From the cell containing the given text, extract its center point as (x, y) coordinate. 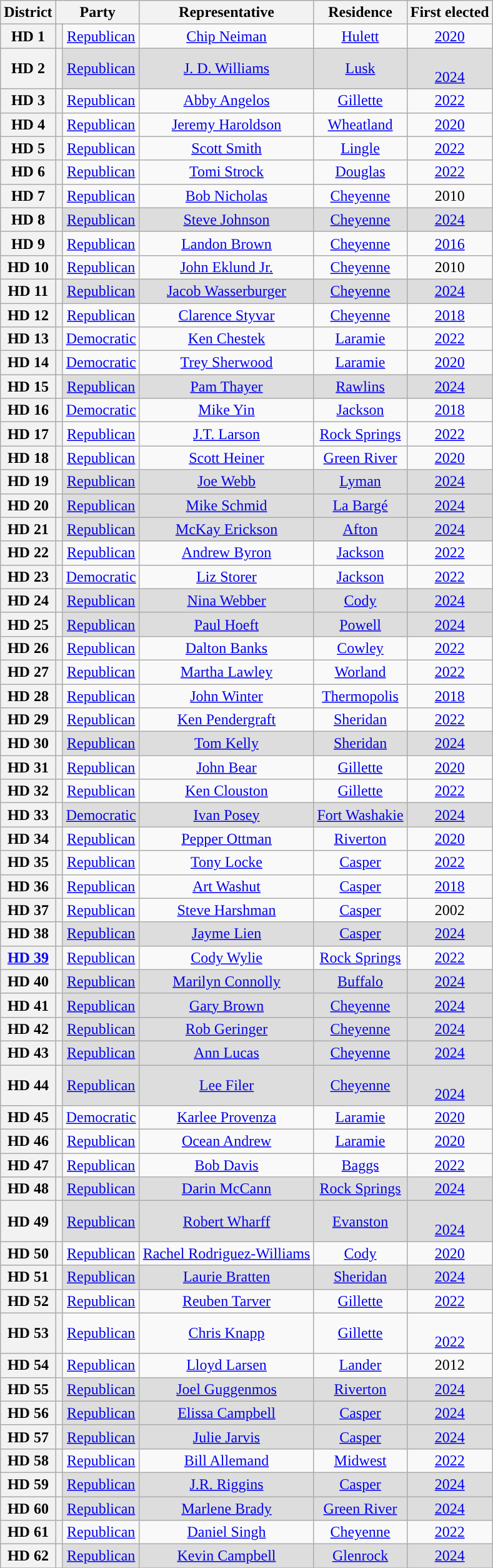
HD 4 (28, 124)
Daniel Singh (226, 1532)
Bob Nicholas (226, 196)
Pam Thayer (226, 387)
District (28, 13)
HD 41 (28, 1005)
HD 49 (28, 1221)
HD 47 (28, 1165)
Lusk (360, 69)
HD 53 (28, 1333)
HD 39 (28, 958)
Douglas (360, 172)
HD 23 (28, 577)
Rachel Rodriguez-Williams (226, 1253)
Ken Clouston (226, 791)
HD 7 (28, 196)
HD 60 (28, 1508)
Thermopolis (360, 696)
HD 9 (28, 243)
Martha Lawley (226, 672)
HD 51 (28, 1277)
Andrew Byron (226, 553)
2012 (450, 1365)
HD 52 (28, 1301)
Mike Yin (226, 410)
HD 37 (28, 910)
HD 2 (28, 69)
Chip Neiman (226, 36)
Jayme Lien (226, 934)
Kevin Campbell (226, 1556)
HD 10 (28, 267)
HD 25 (28, 624)
Scott Heiner (226, 458)
HD 58 (28, 1460)
HD 56 (28, 1413)
Joe Webb (226, 482)
Hulett (360, 36)
Landon Brown (226, 243)
McKay Erickson (226, 529)
HD 57 (28, 1437)
HD 18 (28, 458)
HD 46 (28, 1141)
Worland (360, 672)
HD 35 (28, 862)
HD 28 (28, 696)
HD 22 (28, 553)
HD 11 (28, 291)
HD 3 (28, 101)
Party (97, 13)
Afton (360, 529)
Reuben Tarver (226, 1301)
HD 34 (28, 839)
HD 62 (28, 1556)
HD 40 (28, 981)
Lyman (360, 482)
Glenrock (360, 1556)
Dalton Banks (226, 648)
Baggs (360, 1165)
Tony Locke (226, 862)
John Eklund Jr. (226, 267)
HD 12 (28, 315)
HD 8 (28, 220)
Steve Johnson (226, 220)
HD 20 (28, 505)
Jacob Wasserburger (226, 291)
HD 45 (28, 1118)
HD 43 (28, 1053)
HD 36 (28, 886)
Tom Kelly (226, 744)
HD 26 (28, 648)
Ken Pendergraft (226, 720)
HD 38 (28, 934)
Cody Wylie (226, 958)
First elected (450, 13)
Representative (226, 13)
HD 5 (28, 148)
Marilyn Connolly (226, 981)
Midwest (360, 1460)
HD 31 (28, 767)
HD 44 (28, 1085)
John Bear (226, 767)
Elissa Campbell (226, 1413)
Tomi Strock (226, 172)
Lee Filer (226, 1085)
HD 29 (28, 720)
Cowley (360, 648)
HD 27 (28, 672)
Art Washut (226, 886)
Rawlins (360, 387)
HD 42 (28, 1029)
La Bargé (360, 505)
Pepper Ottman (226, 839)
Wheatland (360, 124)
HD 15 (28, 387)
Bob Davis (226, 1165)
Darin McCann (226, 1189)
Ken Chestek (226, 339)
HD 32 (28, 791)
2016 (450, 243)
HD 14 (28, 363)
HD 21 (28, 529)
HD 24 (28, 600)
HD 1 (28, 36)
Marlene Brady (226, 1508)
Robert Wharff (226, 1221)
Lingle (360, 148)
Lloyd Larsen (226, 1365)
John Winter (226, 696)
J.R. Riggins (226, 1484)
Nina Webber (226, 600)
Jeremy Haroldson (226, 124)
Clarence Styvar (226, 315)
Karlee Provenza (226, 1118)
Liz Storer (226, 577)
J.T. Larson (226, 434)
Julie Jarvis (226, 1437)
Chris Knapp (226, 1333)
HD 48 (28, 1189)
Ocean Andrew (226, 1141)
Joel Guggenmos (226, 1389)
Fort Washakie (360, 815)
HD 59 (28, 1484)
J. D. Williams (226, 69)
HD 50 (28, 1253)
Scott Smith (226, 148)
Gary Brown (226, 1005)
Residence (360, 13)
Trey Sherwood (226, 363)
HD 17 (28, 434)
HD 55 (28, 1389)
Ivan Posey (226, 815)
Evanston (360, 1221)
HD 16 (28, 410)
HD 6 (28, 172)
Mike Schmid (226, 505)
Bill Allemand (226, 1460)
Steve Harshman (226, 910)
Buffalo (360, 981)
HD 19 (28, 482)
HD 30 (28, 744)
HD 33 (28, 815)
Powell (360, 624)
HD 61 (28, 1532)
HD 54 (28, 1365)
Ann Lucas (226, 1053)
Lander (360, 1365)
Laurie Bratten (226, 1277)
Rob Geringer (226, 1029)
2002 (450, 910)
HD 13 (28, 339)
Paul Hoeft (226, 624)
Abby Angelos (226, 101)
